Extract the [X, Y] coordinate from the center of the cell holding the provided text.  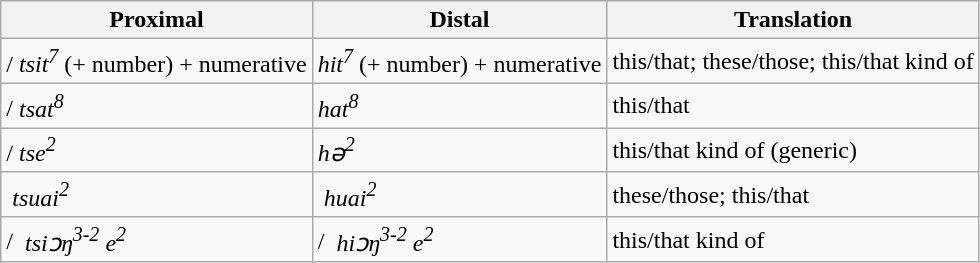
/ hiɔŋ3-2 e2 [460, 240]
/ tsat8 [156, 106]
/ tse2 [156, 150]
this/that kind of [793, 240]
these/those; this/that [793, 194]
/ tsiɔŋ3-2 e2 [156, 240]
this/that [793, 106]
Distal [460, 20]
hat8 [460, 106]
/ tsit7 (+ number) + numerative [156, 62]
hə2 [460, 150]
hit7 (+ number) + numerative [460, 62]
Translation [793, 20]
huai2 [460, 194]
Proximal [156, 20]
this/that kind of (generic) [793, 150]
this/that; these/those; this/that kind of [793, 62]
tsuai2 [156, 194]
